Identify which cell holds the provided text, then report its (X, Y) central coordinate. 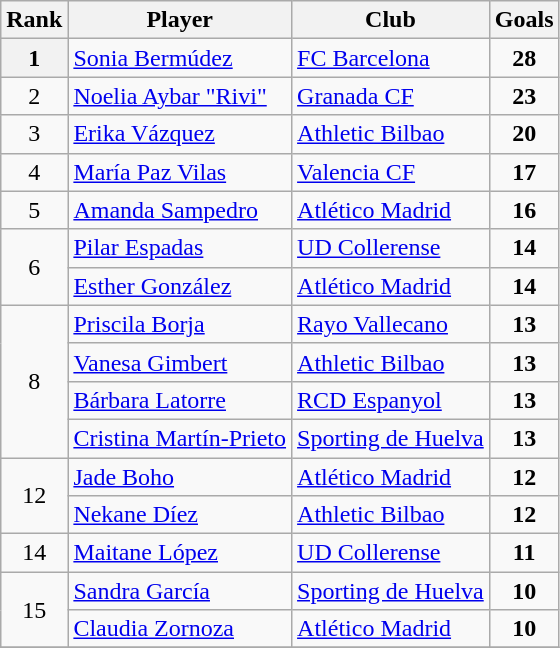
20 (524, 134)
Bárbara Latorre (180, 400)
Player (180, 20)
Esther González (180, 286)
Claudia Zornoza (180, 629)
8 (34, 381)
5 (34, 210)
Rank (34, 20)
15 (34, 610)
Club (391, 20)
4 (34, 172)
Sandra García (180, 591)
Priscila Borja (180, 324)
Valencia CF (391, 172)
Sonia Bermúdez (180, 58)
3 (34, 134)
Goals (524, 20)
Cristina Martín-Prieto (180, 438)
Nekane Díez (180, 515)
RCD Espanyol (391, 400)
6 (34, 267)
Erika Vázquez (180, 134)
María Paz Vilas (180, 172)
28 (524, 58)
1 (34, 58)
Amanda Sampedro (180, 210)
Pilar Espadas (180, 248)
Jade Boho (180, 477)
Granada CF (391, 96)
17 (524, 172)
11 (524, 553)
16 (524, 210)
Maitane López (180, 553)
Vanesa Gimbert (180, 362)
2 (34, 96)
23 (524, 96)
Rayo Vallecano (391, 324)
Noelia Aybar "Rivi" (180, 96)
FC Barcelona (391, 58)
